Extract the [x, y] coordinate from the center of the cell holding the provided text.  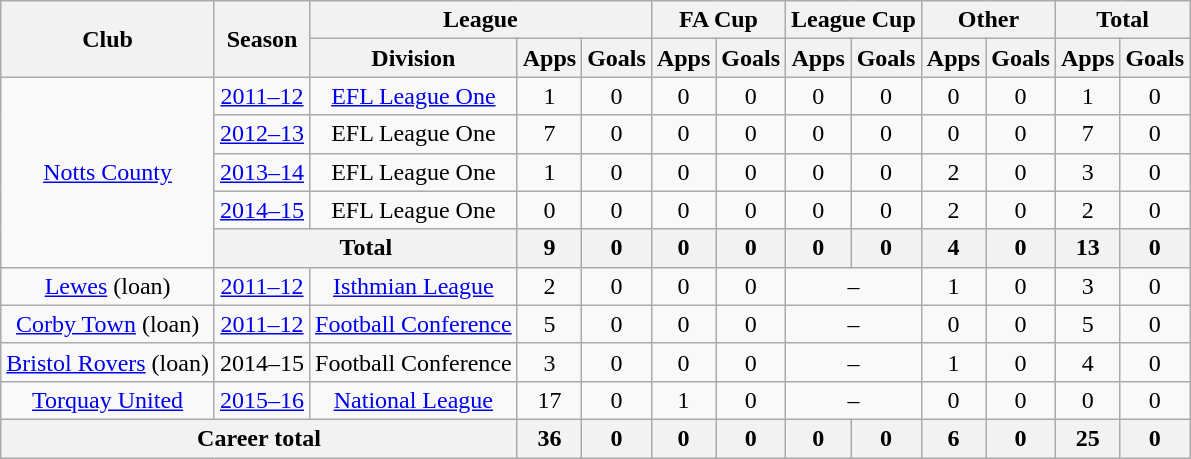
Corby Town (loan) [108, 324]
FA Cup [718, 20]
National League [414, 400]
Lewes (loan) [108, 286]
13 [1087, 248]
36 [549, 438]
2012–13 [262, 134]
League Cup [854, 20]
Notts County [108, 172]
6 [953, 438]
2013–14 [262, 172]
17 [549, 400]
Isthmian League [414, 286]
Division [414, 58]
25 [1087, 438]
Club [108, 39]
Career total [259, 438]
Other [988, 20]
2015–16 [262, 400]
Bristol Rovers (loan) [108, 362]
Torquay United [108, 400]
9 [549, 248]
League [481, 20]
Season [262, 39]
